From the cell containing the given text, extract its center point as [X, Y] coordinate. 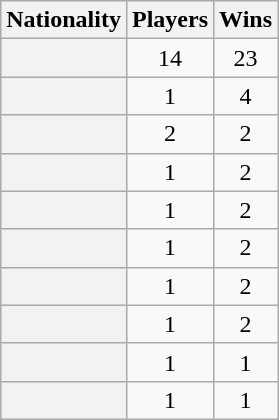
Nationality [64, 20]
4 [246, 96]
23 [246, 58]
14 [170, 58]
Wins [246, 20]
Players [170, 20]
